Extract the (x, y) coordinate from the center of the cell holding the provided text.  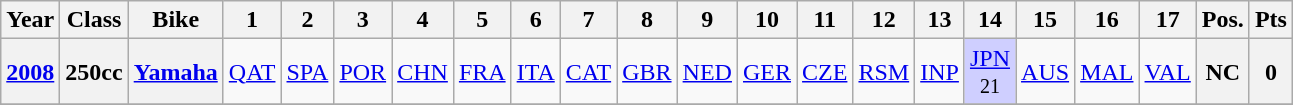
NED (707, 72)
VAL (1168, 72)
Class (94, 20)
8 (647, 20)
4 (423, 20)
2 (308, 20)
Yamaha (176, 72)
Pts (1270, 20)
5 (482, 20)
16 (1107, 20)
MAL (1107, 72)
AUS (1046, 72)
INP (940, 72)
POR (363, 72)
GER (766, 72)
SPA (308, 72)
RSM (884, 72)
GBR (647, 72)
Bike (176, 20)
1 (252, 20)
NC (1222, 72)
0 (1270, 72)
2008 (30, 72)
7 (588, 20)
15 (1046, 20)
CHN (423, 72)
250cc (94, 72)
9 (707, 20)
Pos. (1222, 20)
13 (940, 20)
3 (363, 20)
14 (990, 20)
12 (884, 20)
ITA (536, 72)
CZE (825, 72)
10 (766, 20)
11 (825, 20)
CAT (588, 72)
JPN21 (990, 72)
6 (536, 20)
17 (1168, 20)
QAT (252, 72)
FRA (482, 72)
Year (30, 20)
